Scan for the cell matching the given text and deliver its (X, Y) coordinate at center. 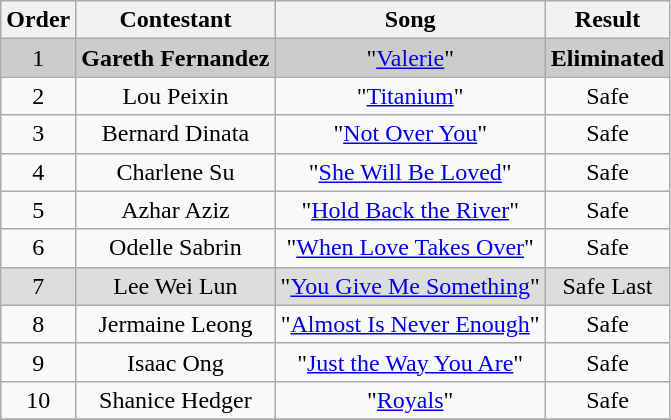
Azhar Aziz (176, 210)
"Just the Way You Are" (410, 362)
3 (38, 134)
9 (38, 362)
Odelle Sabrin (176, 248)
Shanice Hedger (176, 400)
"Valerie" (410, 58)
7 (38, 286)
Charlene Su (176, 172)
Song (410, 20)
"Hold Back the River" (410, 210)
Contestant (176, 20)
Isaac Ong (176, 362)
Order (38, 20)
6 (38, 248)
2 (38, 96)
Result (607, 20)
8 (38, 324)
"She Will Be Loved" (410, 172)
Safe Last (607, 286)
"Not Over You" (410, 134)
"Almost Is Never Enough" (410, 324)
Bernard Dinata (176, 134)
"Titanium" (410, 96)
Eliminated (607, 58)
Lee Wei Lun (176, 286)
"Royals" (410, 400)
"You Give Me Something" (410, 286)
4 (38, 172)
Jermaine Leong (176, 324)
"When Love Takes Over" (410, 248)
10 (38, 400)
1 (38, 58)
5 (38, 210)
Gareth Fernandez (176, 58)
Lou Peixin (176, 96)
